Pinpoint the cell where the given text exists, returning its [x, y] midpoint coordinate. 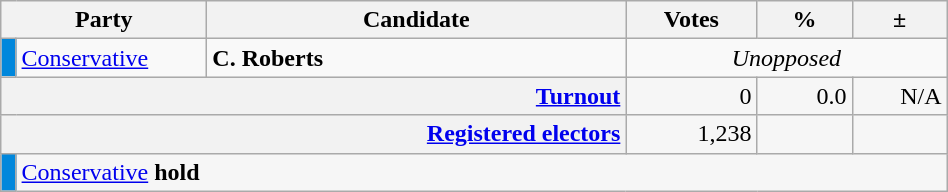
1,238 [692, 134]
0 [692, 96]
Candidate [416, 20]
C. Roberts [416, 58]
Conservative hold [482, 172]
Party [104, 20]
± [900, 20]
Turnout [314, 96]
% [804, 20]
0.0 [804, 96]
Registered electors [314, 134]
N/A [900, 96]
Unopposed [786, 58]
Votes [692, 20]
Conservative [112, 58]
